For the text-containing cell, return its midpoint in [x, y] coordinate format. 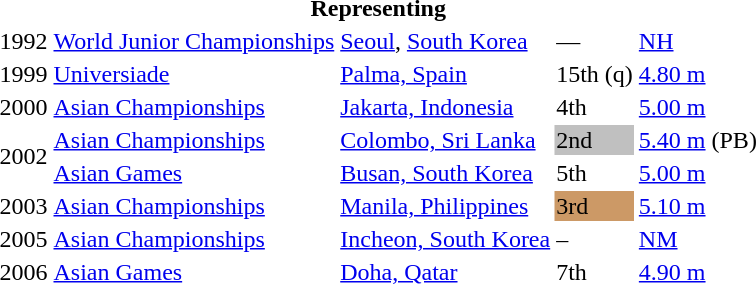
5th [595, 173]
15th (q) [595, 74]
Universiade [194, 74]
– [595, 239]
— [595, 41]
Seoul, South Korea [446, 41]
Manila, Philippines [446, 206]
Colombo, Sri Lanka [446, 140]
4th [595, 107]
Jakarta, Indonesia [446, 107]
World Junior Championships [194, 41]
3rd [595, 206]
Palma, Spain [446, 74]
Asian Games [194, 173]
2nd [595, 140]
Incheon, South Korea [446, 239]
Busan, South Korea [446, 173]
